Find where the given text appears and provide that cell's center as [X, Y] coordinate. 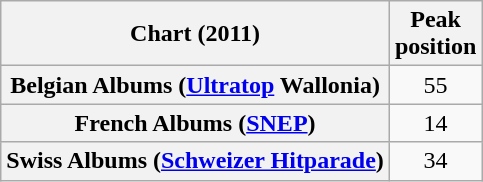
14 [435, 123]
French Albums (SNEP) [196, 123]
55 [435, 85]
Chart (2011) [196, 34]
Belgian Albums (Ultratop Wallonia) [196, 85]
Swiss Albums (Schweizer Hitparade) [196, 161]
Peakposition [435, 34]
34 [435, 161]
